From the cell containing the given text, extract its center point as (x, y) coordinate. 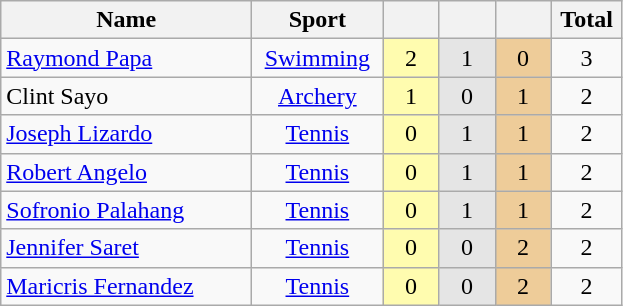
Raymond Papa (126, 58)
Swimming (318, 58)
Maricris Fernandez (126, 286)
Archery (318, 96)
Name (126, 20)
Joseph Lizardo (126, 134)
Robert Angelo (126, 172)
3 (586, 58)
Total (586, 20)
Clint Sayo (126, 96)
Sport (318, 20)
Sofronio Palahang (126, 210)
Jennifer Saret (126, 248)
